Locate the cell with the specified text and output its (x, y) center coordinate. 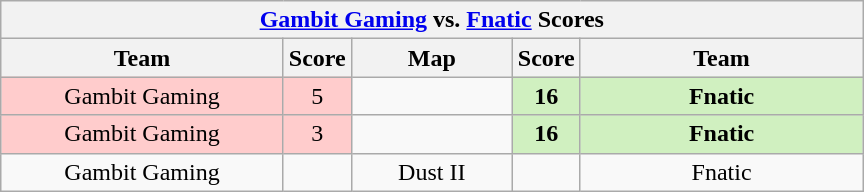
Map (432, 58)
5 (317, 96)
Dust II (432, 172)
3 (317, 134)
Gambit Gaming vs. Fnatic Scores (432, 20)
